From the cell containing the given text, extract its center point as [X, Y] coordinate. 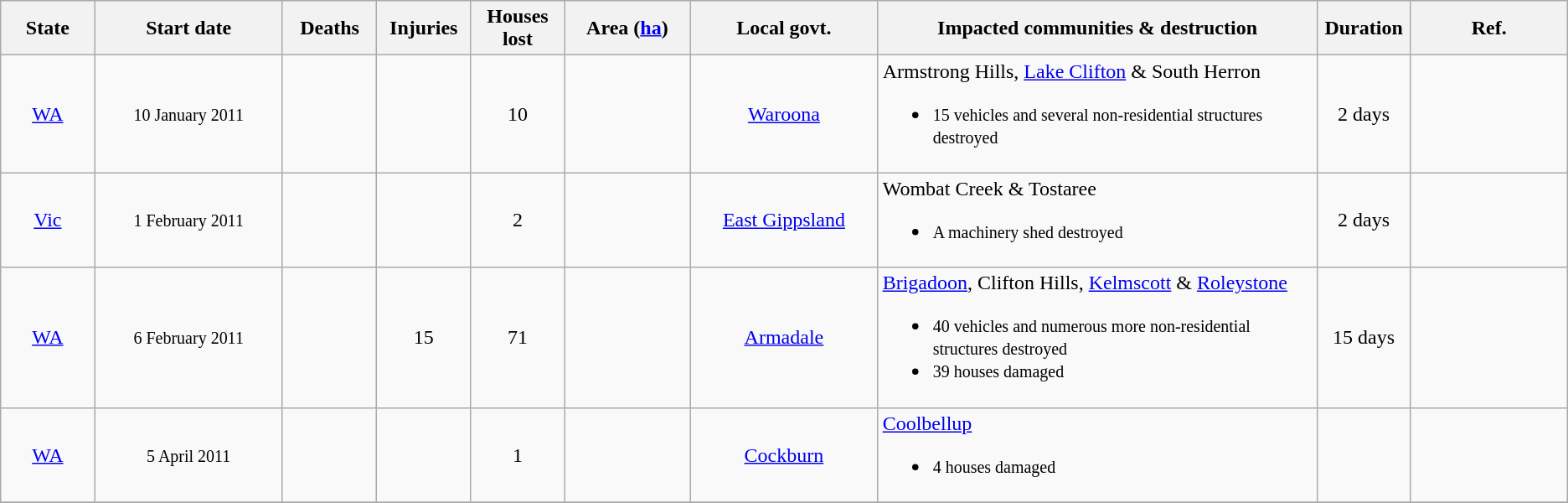
15 [424, 337]
Start date [188, 29]
Vic [48, 220]
State [48, 29]
15 days [1364, 337]
Armstrong Hills, Lake Clifton & South Herron15 vehicles and several non-residential structures destroyed [1097, 114]
Waroona [784, 114]
10 [518, 114]
Injuries [424, 29]
East Gippsland [784, 220]
5 April 2011 [188, 454]
10 January 2011 [188, 114]
Coolbellup4 houses damaged [1097, 454]
71 [518, 337]
2 [518, 220]
Duration [1364, 29]
Area (ha) [627, 29]
Houses lost [518, 29]
Brigadoon, Clifton Hills, Kelmscott & Roleystone40 vehicles and numerous more non-residential structures destroyed39 houses damaged [1097, 337]
Armadale [784, 337]
6 February 2011 [188, 337]
Cockburn [784, 454]
Ref. [1489, 29]
1 February 2011 [188, 220]
Local govt. [784, 29]
Impacted communities & destruction [1097, 29]
Deaths [329, 29]
1 [518, 454]
Wombat Creek & TostareeA machinery shed destroyed [1097, 220]
